Identify which cell holds the provided text, then report its [x, y] central coordinate. 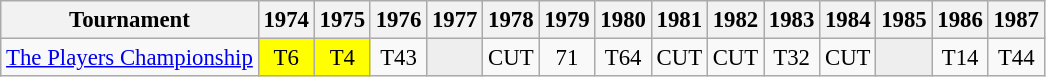
1976 [398, 20]
1982 [735, 20]
1978 [511, 20]
1974 [286, 20]
1980 [623, 20]
T43 [398, 58]
1985 [904, 20]
T6 [286, 58]
1981 [679, 20]
T4 [342, 58]
1984 [848, 20]
1986 [960, 20]
71 [567, 58]
The Players Championship [130, 58]
1987 [1016, 20]
1983 [792, 20]
1975 [342, 20]
T14 [960, 58]
T44 [1016, 58]
T64 [623, 58]
T32 [792, 58]
1979 [567, 20]
Tournament [130, 20]
1977 [455, 20]
